Pinpoint the cell where the given text exists, returning its (x, y) midpoint coordinate. 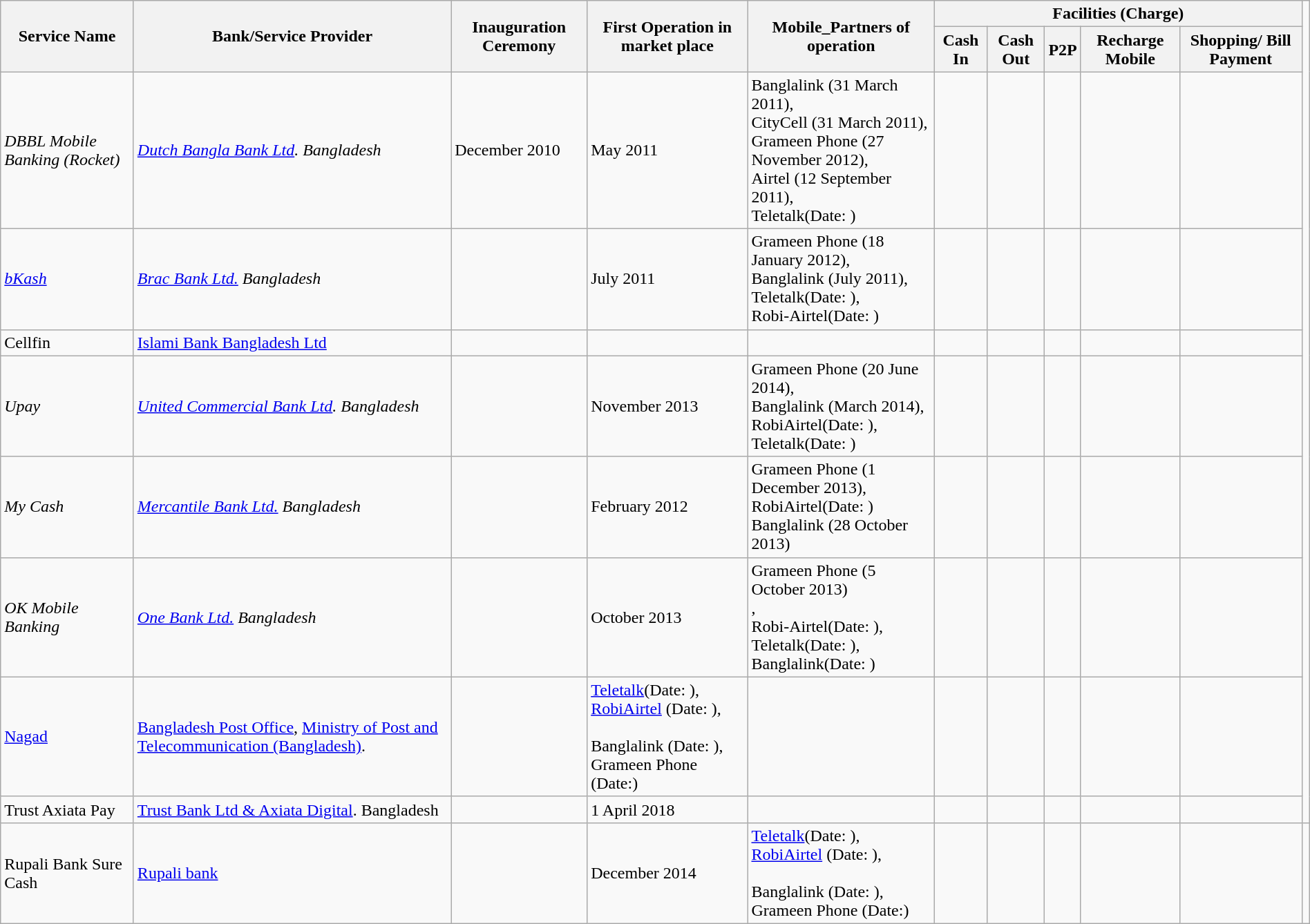
Grameen Phone (5 October 2013), Robi-Airtel(Date: ), Teletalk(Date: ), Banglalink(Date: ) (842, 617)
December 2010 (520, 151)
Mercantile Bank Ltd. Bangladesh (292, 507)
Bank/Service Provider (292, 36)
October 2013 (667, 617)
One Bank Ltd. Bangladesh (292, 617)
United Commercial Bank Ltd. Bangladesh (292, 406)
Recharge Mobile (1130, 50)
1 April 2018 (667, 809)
Banglalink (31 March 2011),CityCell (31 March 2011),Grameen Phone (27 November 2012),Airtel (12 September 2011), Teletalk(Date: ) (842, 151)
Trust Bank Ltd & Axiata Digital. Bangladesh (292, 809)
P2P (1063, 50)
Mobile_Partners of operation (842, 36)
February 2012 (667, 507)
bKash (68, 279)
Dutch Bangla Bank Ltd. Bangladesh (292, 151)
Nagad (68, 736)
Brac Bank Ltd. Bangladesh (292, 279)
First Operation in market place (667, 36)
May 2011 (667, 151)
Trust Axiata Pay (68, 809)
Grameen Phone (20 June 2014), Banglalink (March 2014), RobiAirtel(Date: ), Teletalk(Date: ) (842, 406)
Inauguration Ceremony (520, 36)
Service Name (68, 36)
Rupali bank (292, 873)
Rupali Bank Sure Cash (68, 873)
Grameen Phone (18 January 2012), Banglalink (July 2011), Teletalk(Date: ), Robi-Airtel(Date: ) (842, 279)
DBBL Mobile Banking (Rocket) (68, 151)
November 2013 (667, 406)
Bangladesh Post Office, Ministry of Post and Telecommunication (Bangladesh). (292, 736)
Shopping/ Bill Payment (1241, 50)
December 2014 (667, 873)
Cellfin (68, 343)
OK Mobile Banking (68, 617)
Cash In (961, 50)
Grameen Phone (1 December 2013), RobiAirtel(Date: ) Banglalink (28 October 2013) (842, 507)
My Cash (68, 507)
Upay (68, 406)
Facilities (Charge) (1119, 14)
Islami Bank Bangladesh Ltd (292, 343)
July 2011 (667, 279)
Cash Out (1016, 50)
